Determine the [X, Y] coordinate at the center of the cell enclosing the given text.  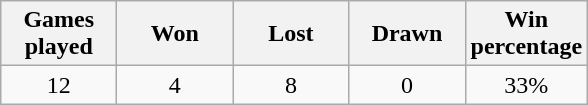
33% [526, 85]
Games played [59, 34]
Drawn [407, 34]
0 [407, 85]
8 [291, 85]
4 [175, 85]
12 [59, 85]
Win percentage [526, 34]
Lost [291, 34]
Won [175, 34]
